Return [X, Y] of the center of cell containing provided text 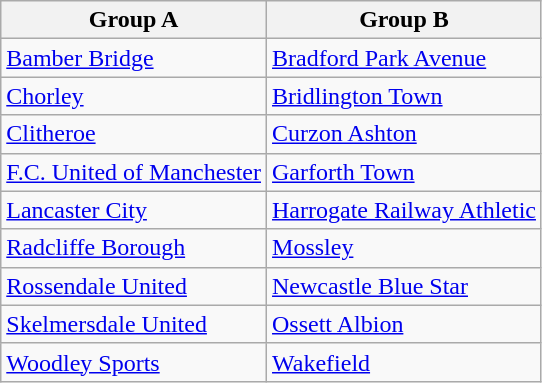
Harrogate Railway Athletic [404, 210]
Woodley Sports [134, 362]
Garforth Town [404, 172]
Group A [134, 20]
Group B [404, 20]
Rossendale United [134, 286]
Skelmersdale United [134, 324]
Bamber Bridge [134, 58]
Curzon Ashton [404, 134]
Radcliffe Borough [134, 248]
F.C. United of Manchester [134, 172]
Wakefield [404, 362]
Chorley [134, 96]
Clitheroe [134, 134]
Ossett Albion [404, 324]
Lancaster City [134, 210]
Bridlington Town [404, 96]
Mossley [404, 248]
Newcastle Blue Star [404, 286]
Bradford Park Avenue [404, 58]
